Pinpoint the cell where the given text exists, returning its (X, Y) midpoint coordinate. 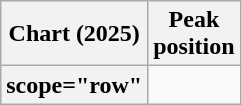
scope="row" (74, 85)
Peakposition (194, 34)
Chart (2025) (74, 34)
